Scan for the cell matching the given text and deliver its [x, y] coordinate at center. 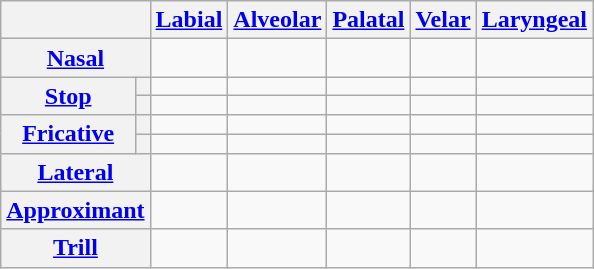
Laryngeal [534, 20]
Palatal [368, 20]
Alveolar [278, 20]
Trill [76, 248]
Labial [189, 20]
Velar [443, 20]
Nasal [76, 58]
Approximant [76, 210]
Lateral [76, 172]
Stop [68, 96]
Fricative [68, 134]
